Pinpoint the cell where the given text exists, returning its (X, Y) midpoint coordinate. 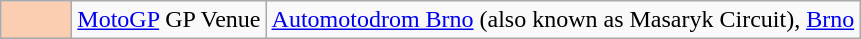
Automotodrom Brno (also known as Masaryk Circuit), Brno (563, 20)
MotoGP GP Venue (169, 20)
